Determine the (x, y) coordinate at the center of the cell enclosing the given text.  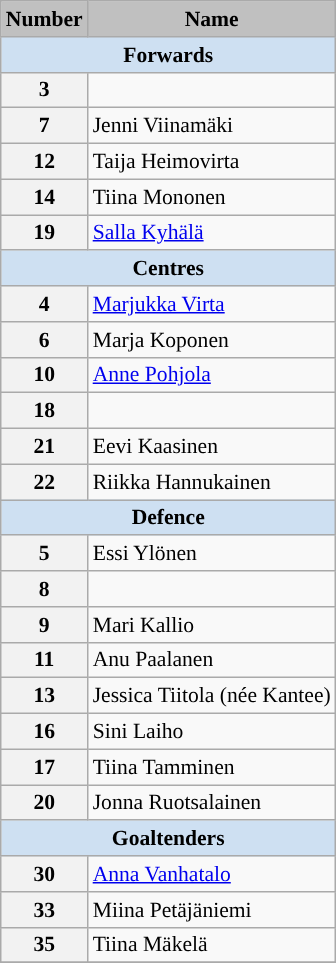
35 (44, 945)
8 (44, 589)
Forwards (168, 55)
Goaltenders (168, 839)
5 (44, 554)
Defence (168, 518)
Tiina Mononen (212, 197)
Tiina Mäkelä (212, 945)
Eevi Kaasinen (212, 447)
3 (44, 90)
Mari Kallio (212, 625)
17 (44, 767)
Riikka Hannukainen (212, 482)
Taija Heimovirta (212, 162)
Jessica Tiitola (née Kantee) (212, 696)
6 (44, 340)
4 (44, 304)
Anna Vanhatalo (212, 874)
Tiina Tamminen (212, 767)
19 (44, 233)
13 (44, 696)
Anne Pohjola (212, 375)
Name (212, 19)
14 (44, 197)
Salla Kyhälä (212, 233)
7 (44, 126)
Marjukka Virta (212, 304)
Miina Petäjäniemi (212, 910)
Centres (168, 269)
30 (44, 874)
16 (44, 732)
Anu Paalanen (212, 660)
Number (44, 19)
33 (44, 910)
20 (44, 803)
21 (44, 447)
18 (44, 411)
9 (44, 625)
12 (44, 162)
Jonna Ruotsalainen (212, 803)
Jenni Viinamäki (212, 126)
22 (44, 482)
Sini Laiho (212, 732)
Essi Ylönen (212, 554)
10 (44, 375)
11 (44, 660)
Marja Koponen (212, 340)
